Return [x, y] of the center of cell containing provided text 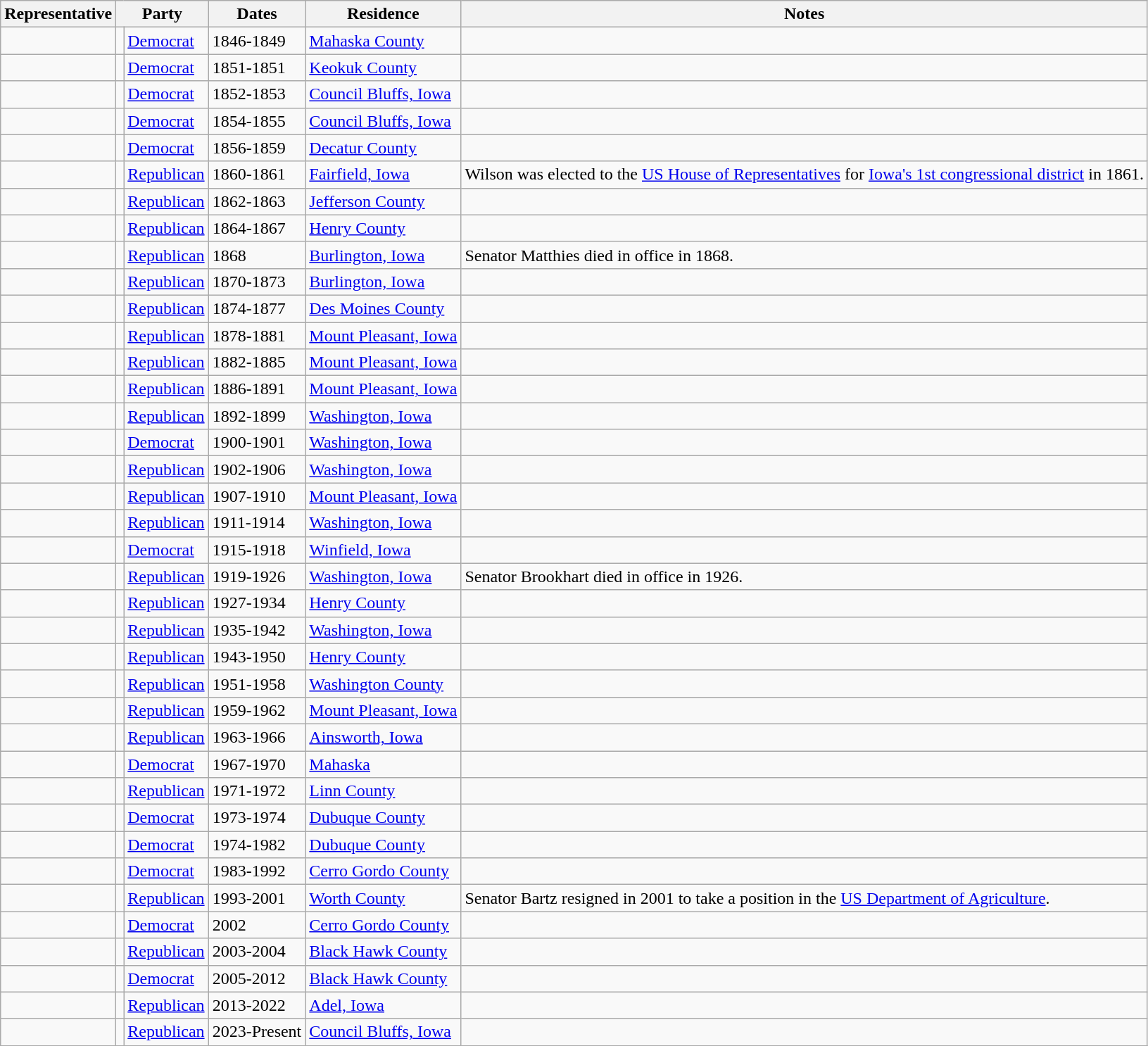
1886-1891 [257, 389]
Ainsworth, Iowa [383, 737]
1868 [257, 255]
Winfield, Iowa [383, 550]
Senator Brookhart died in office in 1926. [805, 576]
Wilson was elected to the US House of Representatives for Iowa's 1st congressional district in 1861. [805, 175]
1900-1901 [257, 443]
1892-1899 [257, 416]
2013-2022 [257, 1005]
1851-1851 [257, 68]
Worth County [383, 898]
1846-1849 [257, 41]
Washington County [383, 683]
1860-1861 [257, 175]
Fairfield, Iowa [383, 175]
Senator Matthies died in office in 1868. [805, 255]
2023-Present [257, 1032]
2005-2012 [257, 978]
1935-1942 [257, 630]
Keokuk County [383, 68]
1973-1974 [257, 818]
Adel, Iowa [383, 1005]
1943-1950 [257, 657]
1974-1982 [257, 845]
Dates [257, 14]
1915-1918 [257, 550]
1963-1966 [257, 737]
1874-1877 [257, 308]
1911-1914 [257, 523]
1878-1881 [257, 336]
Jefferson County [383, 201]
Mahaska [383, 764]
Representative [58, 14]
1919-1926 [257, 576]
1854-1855 [257, 121]
Party [162, 14]
Notes [805, 14]
Decatur County [383, 148]
Senator Bartz resigned in 2001 to take a position in the US Department of Agriculture. [805, 898]
1993-2001 [257, 898]
1882-1885 [257, 363]
2003-2004 [257, 952]
Mahaska County [383, 41]
Linn County [383, 791]
1983-1992 [257, 871]
1927-1934 [257, 603]
1951-1958 [257, 683]
Des Moines County [383, 308]
1902-1906 [257, 470]
1864-1867 [257, 228]
1870-1873 [257, 282]
1967-1970 [257, 764]
1862-1863 [257, 201]
2002 [257, 925]
1971-1972 [257, 791]
1856-1859 [257, 148]
1959-1962 [257, 710]
1907-1910 [257, 496]
Residence [383, 14]
1852-1853 [257, 94]
